Identify which cell holds the provided text, then report its (x, y) central coordinate. 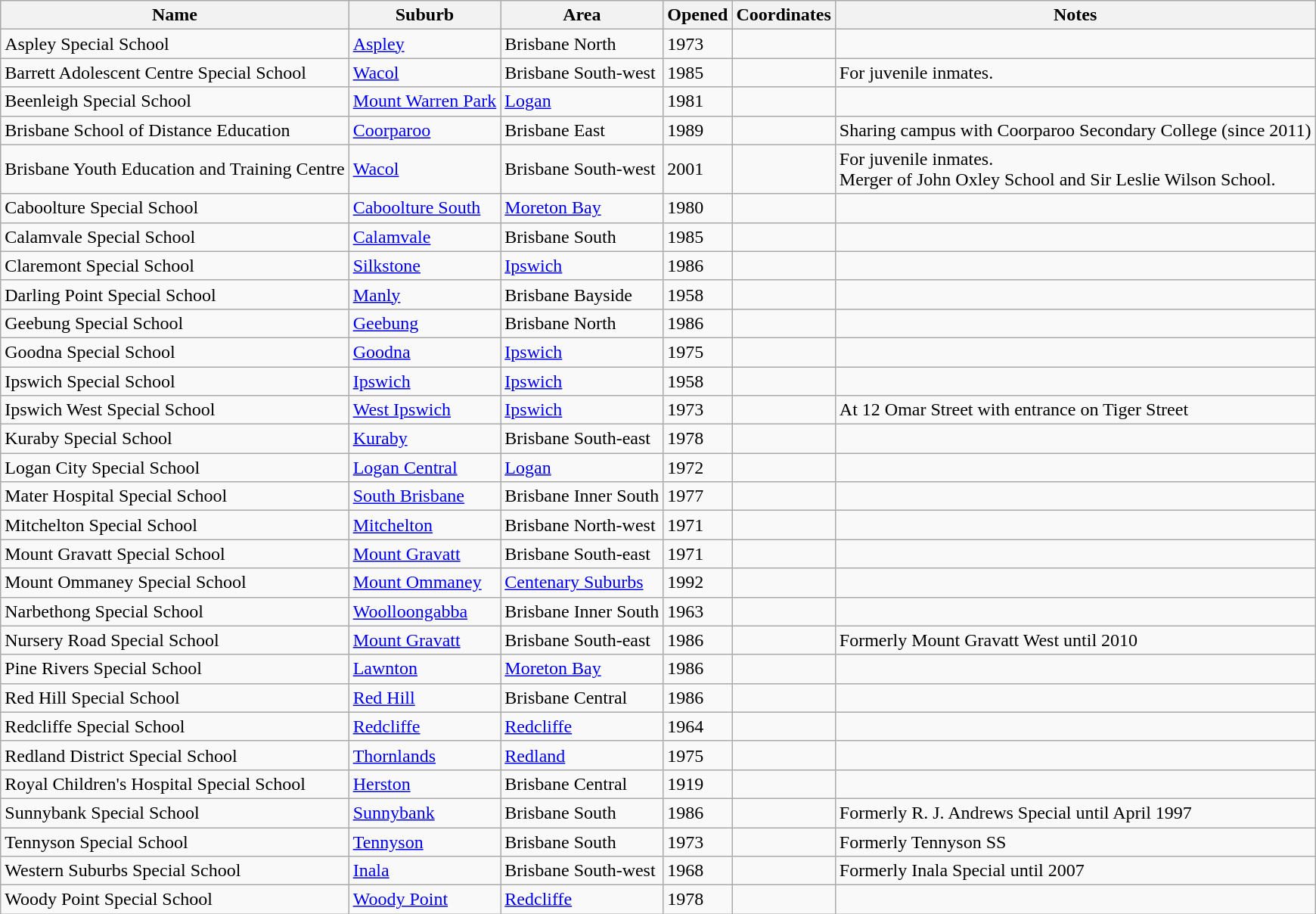
Darling Point Special School (175, 294)
Redcliffe Special School (175, 726)
Royal Children's Hospital Special School (175, 784)
Name (175, 15)
Brisbane Bayside (582, 294)
Centenary Suburbs (582, 583)
Sunnybank Special School (175, 813)
Kuraby (425, 439)
Mitchelton (425, 525)
1964 (697, 726)
1977 (697, 496)
At 12 Omar Street with entrance on Tiger Street (1075, 410)
Thornlands (425, 755)
1989 (697, 130)
Redland District Special School (175, 755)
Woody Point Special School (175, 900)
Goodna Special School (175, 352)
Geebung Special School (175, 323)
Red Hill (425, 698)
Suburb (425, 15)
Claremont Special School (175, 266)
South Brisbane (425, 496)
Caboolture South (425, 208)
Mitchelton Special School (175, 525)
Mount Warren Park (425, 101)
1963 (697, 611)
Pine Rivers Special School (175, 669)
Narbethong Special School (175, 611)
Formerly Mount Gravatt West until 2010 (1075, 640)
Aspley Special School (175, 44)
Red Hill Special School (175, 698)
Inala (425, 871)
Woolloongabba (425, 611)
Mater Hospital Special School (175, 496)
Brisbane School of Distance Education (175, 130)
Area (582, 15)
Mount Gravatt Special School (175, 554)
Mount Ommaney (425, 583)
Aspley (425, 44)
Silkstone (425, 266)
Brisbane East (582, 130)
Logan City Special School (175, 468)
Beenleigh Special School (175, 101)
1968 (697, 871)
Caboolture Special School (175, 208)
1972 (697, 468)
For juvenile inmates. (1075, 73)
Brisbane Youth Education and Training Centre (175, 169)
Ipswich Special School (175, 381)
Opened (697, 15)
Notes (1075, 15)
Brisbane North-west (582, 525)
1980 (697, 208)
Lawnton (425, 669)
Goodna (425, 352)
Formerly R. J. Andrews Special until April 1997 (1075, 813)
Coorparoo (425, 130)
Woody Point (425, 900)
Redland (582, 755)
1919 (697, 784)
Tennyson Special School (175, 842)
Western Suburbs Special School (175, 871)
Ipswich West Special School (175, 410)
Geebung (425, 323)
For juvenile inmates.Merger of John Oxley School and Sir Leslie Wilson School. (1075, 169)
Formerly Inala Special until 2007 (1075, 871)
Tennyson (425, 842)
1992 (697, 583)
Formerly Tennyson SS (1075, 842)
Herston (425, 784)
Calamvale (425, 237)
Barrett Adolescent Centre Special School (175, 73)
2001 (697, 169)
West Ipswich (425, 410)
Mount Ommaney Special School (175, 583)
Manly (425, 294)
Logan Central (425, 468)
1981 (697, 101)
Kuraby Special School (175, 439)
Nursery Road Special School (175, 640)
Calamvale Special School (175, 237)
Sharing campus with Coorparoo Secondary College (since 2011) (1075, 130)
Sunnybank (425, 813)
Coordinates (784, 15)
